Determine the [x, y] coordinate at the center of the cell enclosing the given text.  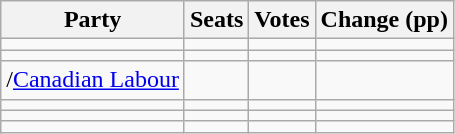
/Canadian Labour [93, 80]
Votes [282, 20]
Change (pp) [384, 20]
Seats [216, 20]
Party [93, 20]
